Find where the given text appears and provide that cell's center as (x, y) coordinate. 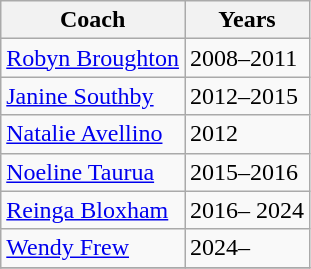
2012–2015 (246, 96)
2015–2016 (246, 172)
Wendy Frew (93, 248)
Janine Southby (93, 96)
Robyn Broughton (93, 58)
Reinga Bloxham (93, 210)
Noeline Taurua (93, 172)
2016– 2024 (246, 210)
2012 (246, 134)
2024– (246, 248)
Natalie Avellino (93, 134)
Coach (93, 20)
Years (246, 20)
2008–2011 (246, 58)
